Return [X, Y] of the center of cell containing provided text 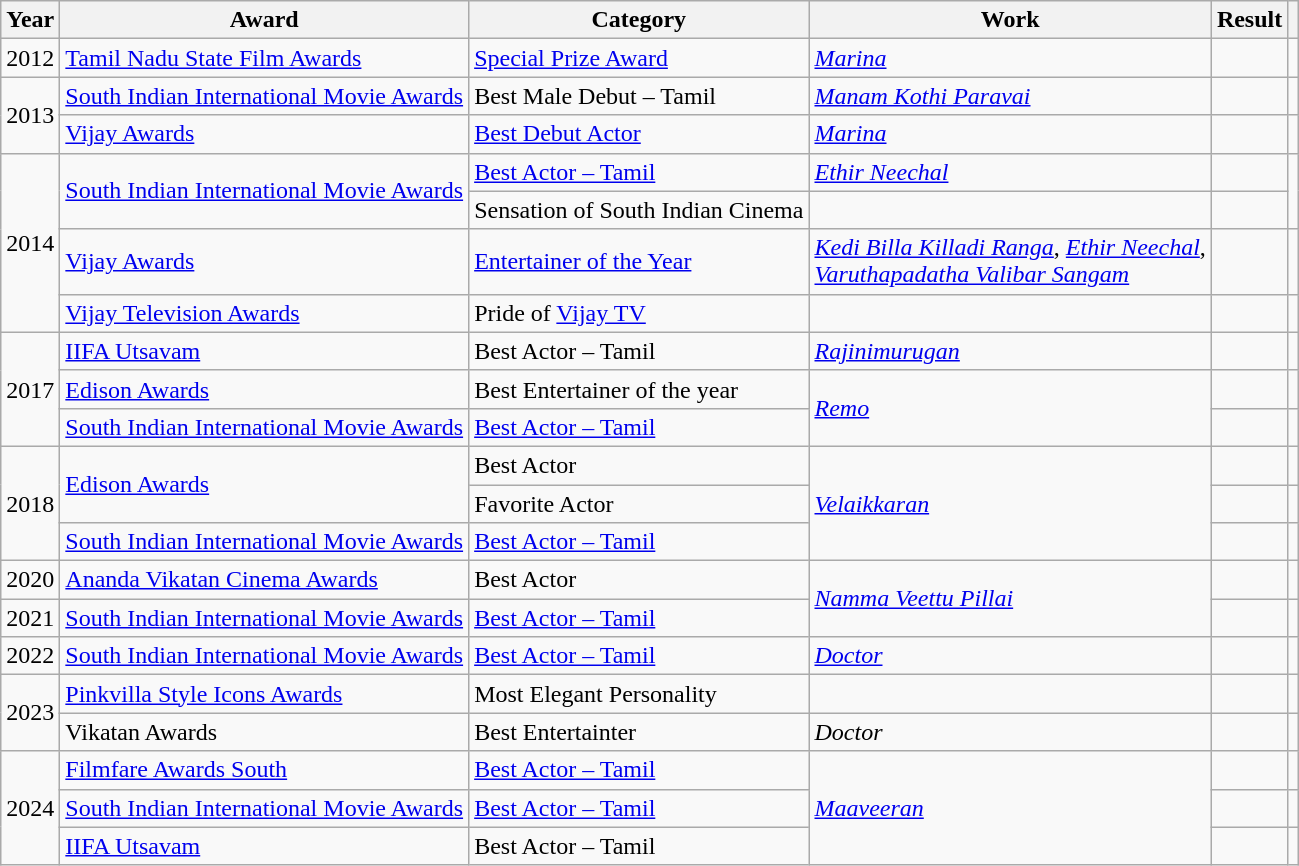
Rajinimurugan [1010, 351]
2023 [30, 713]
Ananda Vikatan Cinema Awards [264, 580]
2018 [30, 503]
Pinkvilla Style Icons Awards [264, 694]
2021 [30, 618]
2013 [30, 115]
Kedi Billa Killadi Ranga, Ethir Neechal, Varuthapadatha Valibar Sangam [1010, 262]
Best Entertainter [639, 732]
Namma Veettu Pillai [1010, 599]
Pride of Vijay TV [639, 313]
2024 [30, 808]
Best Debut Actor [639, 134]
Result [1249, 20]
Sensation of South Indian Cinema [639, 210]
2017 [30, 389]
Work [1010, 20]
Tamil Nadu State Film Awards [264, 58]
Entertainer of the Year [639, 262]
Best Male Debut – Tamil [639, 96]
Most Elegant Personality [639, 694]
Velaikkaran [1010, 503]
Special Prize Award [639, 58]
Maaveeran [1010, 808]
2022 [30, 656]
2014 [30, 242]
Filmfare Awards South [264, 770]
Vikatan Awards [264, 732]
Category [639, 20]
2012 [30, 58]
2020 [30, 580]
Remo [1010, 408]
Award [264, 20]
Best Entertainer of the year [639, 389]
Vijay Television Awards [264, 313]
Ethir Neechal [1010, 172]
Year [30, 20]
Manam Kothi Paravai [1010, 96]
Favorite Actor [639, 503]
